Provide the (x, y) coordinate of the cell's center where the given text is located.  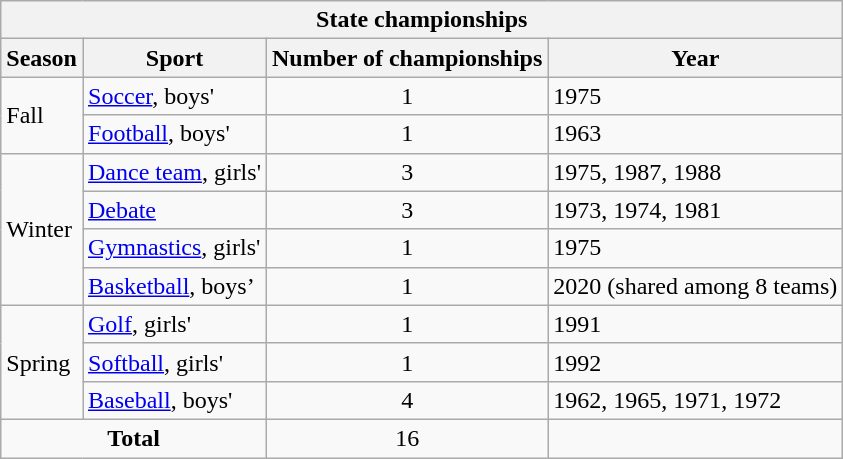
Basketball, boys’ (174, 286)
2020 (shared among 8 teams) (696, 286)
Softball, girls' (174, 362)
Sport (174, 58)
Year (696, 58)
4 (406, 400)
1973, 1974, 1981 (696, 210)
1991 (696, 324)
Football, boys' (174, 134)
Debate (174, 210)
1975, 1987, 1988 (696, 172)
16 (406, 438)
Soccer, boys' (174, 96)
Spring (42, 362)
State championships (422, 20)
Fall (42, 115)
Baseball, boys' (174, 400)
Season (42, 58)
1962, 1965, 1971, 1972 (696, 400)
Winter (42, 229)
1992 (696, 362)
Gymnastics, girls' (174, 248)
1963 (696, 134)
Number of championships (406, 58)
Dance team, girls' (174, 172)
Golf, girls' (174, 324)
Total (134, 438)
